From the cell containing the given text, extract its center point as [X, Y] coordinate. 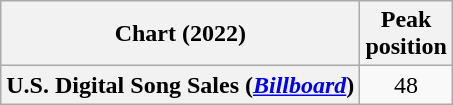
U.S. Digital Song Sales (Billboard) [180, 85]
Chart (2022) [180, 34]
Peakposition [406, 34]
48 [406, 85]
